Return the (X, Y) coordinate for the center point of the cell that contains the specified text.  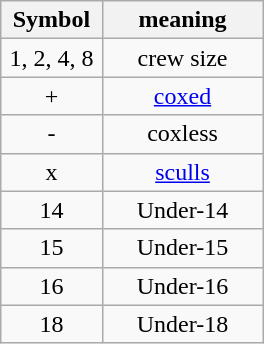
1, 2, 4, 8 (52, 58)
Under-18 (182, 324)
15 (52, 248)
x (52, 172)
Under-14 (182, 210)
+ (52, 96)
coxed (182, 96)
Under-15 (182, 248)
Under-16 (182, 286)
16 (52, 286)
coxless (182, 134)
- (52, 134)
meaning (182, 20)
18 (52, 324)
sculls (182, 172)
crew size (182, 58)
14 (52, 210)
Symbol (52, 20)
